For the text-containing cell, return its midpoint in [x, y] coordinate format. 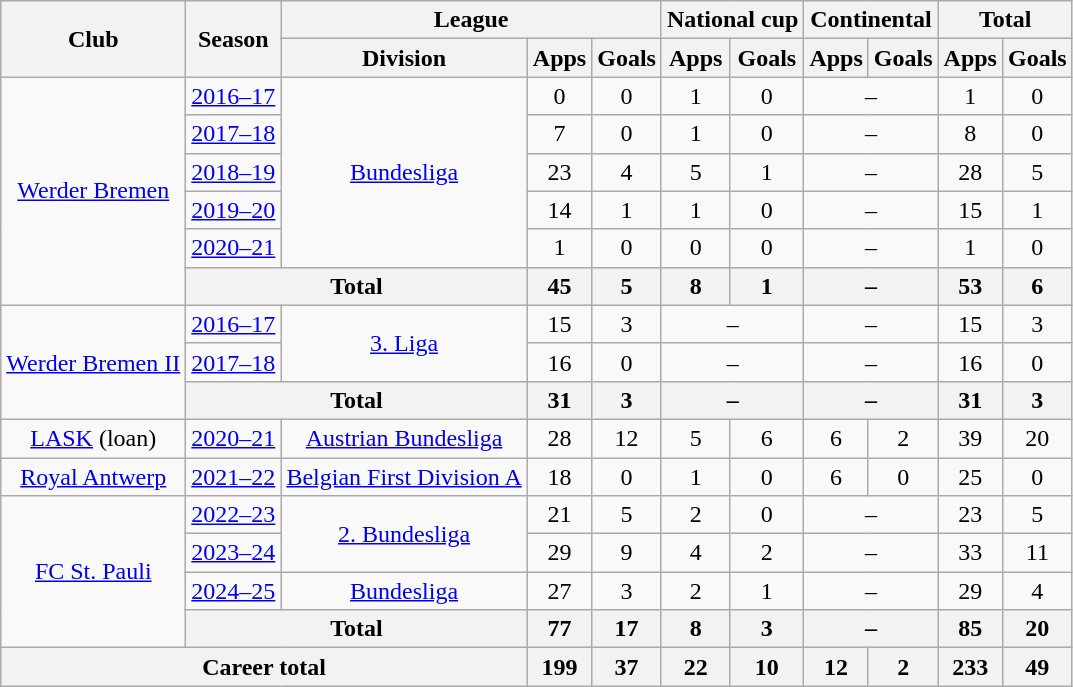
Werder Bremen II [94, 362]
25 [970, 477]
10 [767, 667]
85 [970, 629]
2024–25 [234, 591]
2021–22 [234, 477]
3. Liga [404, 343]
49 [1037, 667]
37 [627, 667]
77 [559, 629]
Royal Antwerp [94, 477]
2019–20 [234, 210]
FC St. Pauli [94, 572]
199 [559, 667]
LASK (loan) [94, 438]
233 [970, 667]
Season [234, 39]
2. Bundesliga [404, 534]
17 [627, 629]
Austrian Bundesliga [404, 438]
League [472, 20]
National cup [732, 20]
33 [970, 553]
45 [559, 286]
Division [404, 58]
27 [559, 591]
2018–19 [234, 172]
Career total [264, 667]
Continental [871, 20]
21 [559, 515]
2023–24 [234, 553]
Werder Bremen [94, 191]
14 [559, 210]
53 [970, 286]
Club [94, 39]
9 [627, 553]
18 [559, 477]
Belgian First Division A [404, 477]
39 [970, 438]
11 [1037, 553]
22 [695, 667]
7 [559, 134]
2022–23 [234, 515]
